Return the [x, y] coordinate for the center point of the cell that contains the specified text.  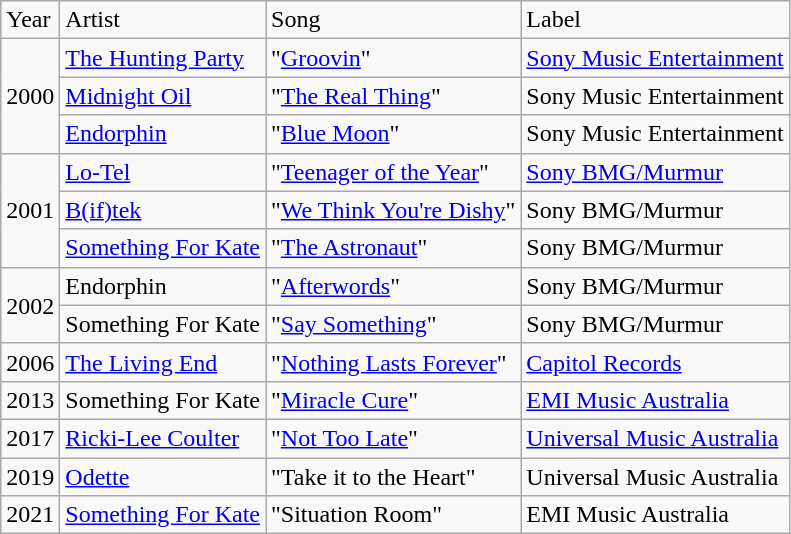
"The Real Thing" [394, 96]
2006 [30, 362]
Midnight Oil [163, 96]
"Miracle Cure" [394, 400]
Odette [163, 477]
"Afterwords" [394, 286]
2017 [30, 438]
B(if)tek [163, 210]
The Hunting Party [163, 58]
Label [655, 20]
"Nothing Lasts Forever" [394, 362]
2000 [30, 96]
2021 [30, 515]
"We Think You're Dishy" [394, 210]
"The Astronaut" [394, 248]
2019 [30, 477]
"Blue Moon" [394, 134]
Song [394, 20]
2002 [30, 305]
"Take it to the Heart" [394, 477]
"Teenager of the Year" [394, 172]
The Living End [163, 362]
Capitol Records [655, 362]
"Situation Room" [394, 515]
"Say Something" [394, 324]
2013 [30, 400]
Artist [163, 20]
"Groovin" [394, 58]
2001 [30, 210]
Year [30, 20]
Ricki-Lee Coulter [163, 438]
"Not Too Late" [394, 438]
Lo-Tel [163, 172]
